Find where the given text appears and provide that cell's center as (x, y) coordinate. 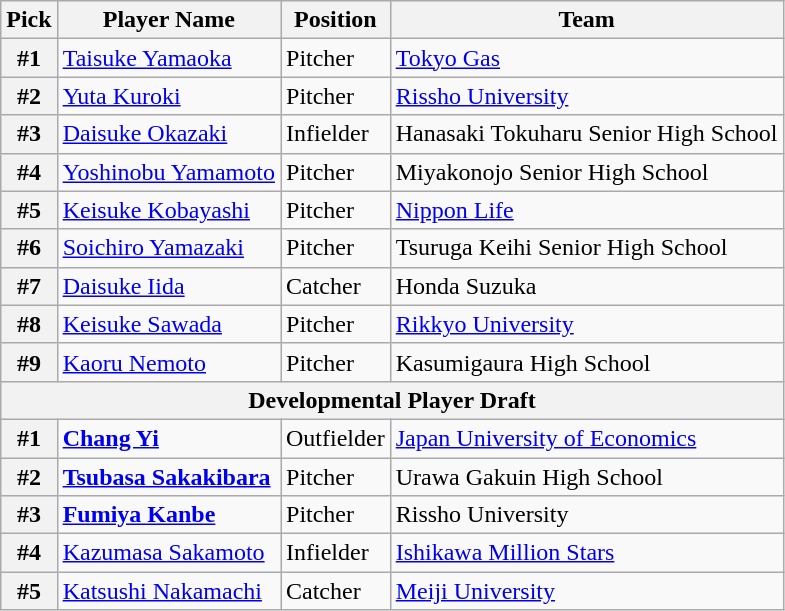
Taisuke Yamaoka (168, 58)
#7 (29, 286)
Katsushi Nakamachi (168, 591)
Kazumasa Sakamoto (168, 553)
Daisuke Iida (168, 286)
Outfielder (335, 438)
Kaoru Nemoto (168, 362)
Urawa Gakuin High School (586, 477)
Nippon Life (586, 210)
Yuta Kuroki (168, 96)
#6 (29, 248)
Honda Suzuka (586, 286)
Miyakonojo Senior High School (586, 172)
Position (335, 20)
Tsuruga Keihi Senior High School (586, 248)
Kasumigaura High School (586, 362)
Pick (29, 20)
#8 (29, 324)
Meiji University (586, 591)
Team (586, 20)
Developmental Player Draft (392, 400)
Soichiro Yamazaki (168, 248)
Yoshinobu Yamamoto (168, 172)
Japan University of Economics (586, 438)
Keisuke Kobayashi (168, 210)
Tokyo Gas (586, 58)
#9 (29, 362)
Ishikawa Million Stars (586, 553)
Tsubasa Sakakibara (168, 477)
Hanasaki Tokuharu Senior High School (586, 134)
Fumiya Kanbe (168, 515)
Keisuke Sawada (168, 324)
Daisuke Okazaki (168, 134)
Player Name (168, 20)
Chang Yi (168, 438)
Rikkyo University (586, 324)
